Locate the cell with the specified text and output its (X, Y) center coordinate. 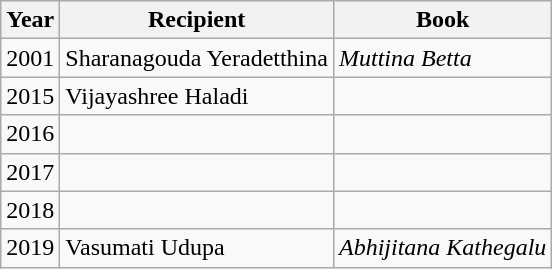
2017 (30, 172)
2001 (30, 58)
2019 (30, 248)
Book (442, 20)
Vasumati Udupa (197, 248)
Year (30, 20)
Vijayashree Haladi (197, 96)
Abhijitana Kathegalu (442, 248)
2015 (30, 96)
Muttina Betta (442, 58)
Recipient (197, 20)
2016 (30, 134)
Sharanagouda Yeradetthina (197, 58)
2018 (30, 210)
